For the text-containing cell, return its midpoint in [x, y] coordinate format. 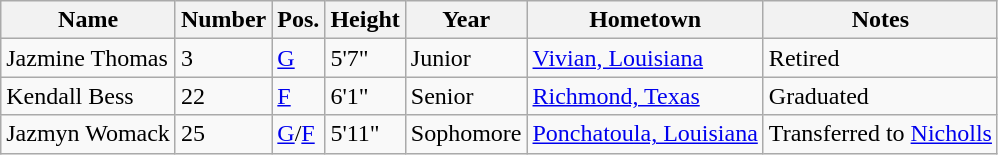
Number [223, 20]
Year [466, 20]
Richmond, Texas [645, 96]
Kendall Bess [88, 96]
Height [365, 20]
3 [223, 58]
25 [223, 134]
G [298, 58]
5'7" [365, 58]
Graduated [880, 96]
Vivian, Louisiana [645, 58]
Ponchatoula, Louisiana [645, 134]
Pos. [298, 20]
Name [88, 20]
22 [223, 96]
F [298, 96]
Jazmyn Womack [88, 134]
G/F [298, 134]
6'1" [365, 96]
Jazmine Thomas [88, 58]
Hometown [645, 20]
Sophomore [466, 134]
Transferred to Nicholls [880, 134]
Junior [466, 58]
5'11" [365, 134]
Notes [880, 20]
Senior [466, 96]
Retired [880, 58]
